Return the (x, y) coordinate for the center point of the cell that contains the specified text.  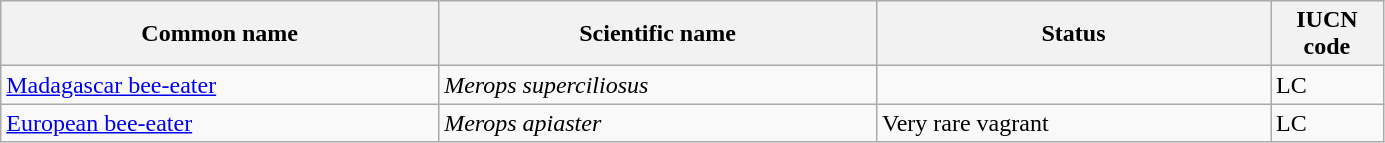
Madagascar bee-eater (220, 85)
Merops apiaster (658, 123)
European bee-eater (220, 123)
Common name (220, 34)
Status (1073, 34)
Merops superciliosus (658, 85)
Very rare vagrant (1073, 123)
IUCN code (1328, 34)
Scientific name (658, 34)
